Scan for the cell matching the given text and deliver its [X, Y] coordinate at center. 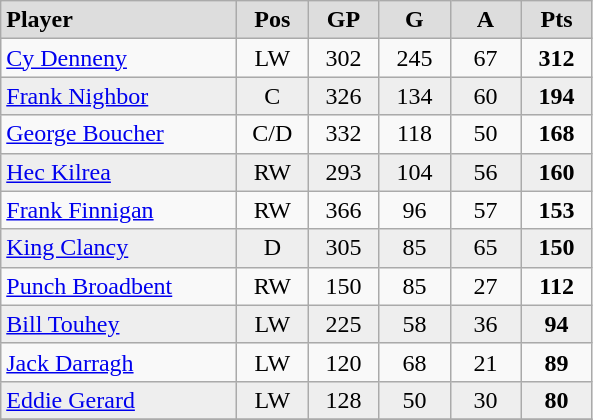
94 [556, 324]
Hec Kilrea [119, 172]
65 [486, 248]
Cy Denneny [119, 58]
27 [486, 286]
96 [414, 210]
120 [344, 362]
58 [414, 324]
36 [486, 324]
21 [486, 362]
Eddie Gerard [119, 400]
366 [344, 210]
68 [414, 362]
134 [414, 96]
128 [344, 400]
Player [119, 20]
Jack Darragh [119, 362]
60 [486, 96]
118 [414, 134]
80 [556, 400]
153 [556, 210]
Punch Broadbent [119, 286]
C/D [272, 134]
D [272, 248]
160 [556, 172]
302 [344, 58]
168 [556, 134]
Frank Finnigan [119, 210]
56 [486, 172]
57 [486, 210]
George Boucher [119, 134]
C [272, 96]
194 [556, 96]
104 [414, 172]
245 [414, 58]
112 [556, 286]
G [414, 20]
305 [344, 248]
326 [344, 96]
King Clancy [119, 248]
332 [344, 134]
GP [344, 20]
312 [556, 58]
89 [556, 362]
293 [344, 172]
Frank Nighbor [119, 96]
67 [486, 58]
Bill Touhey [119, 324]
30 [486, 400]
Pos [272, 20]
225 [344, 324]
Pts [556, 20]
A [486, 20]
